Return the [x, y] coordinate for the center point of the cell that contains the specified text.  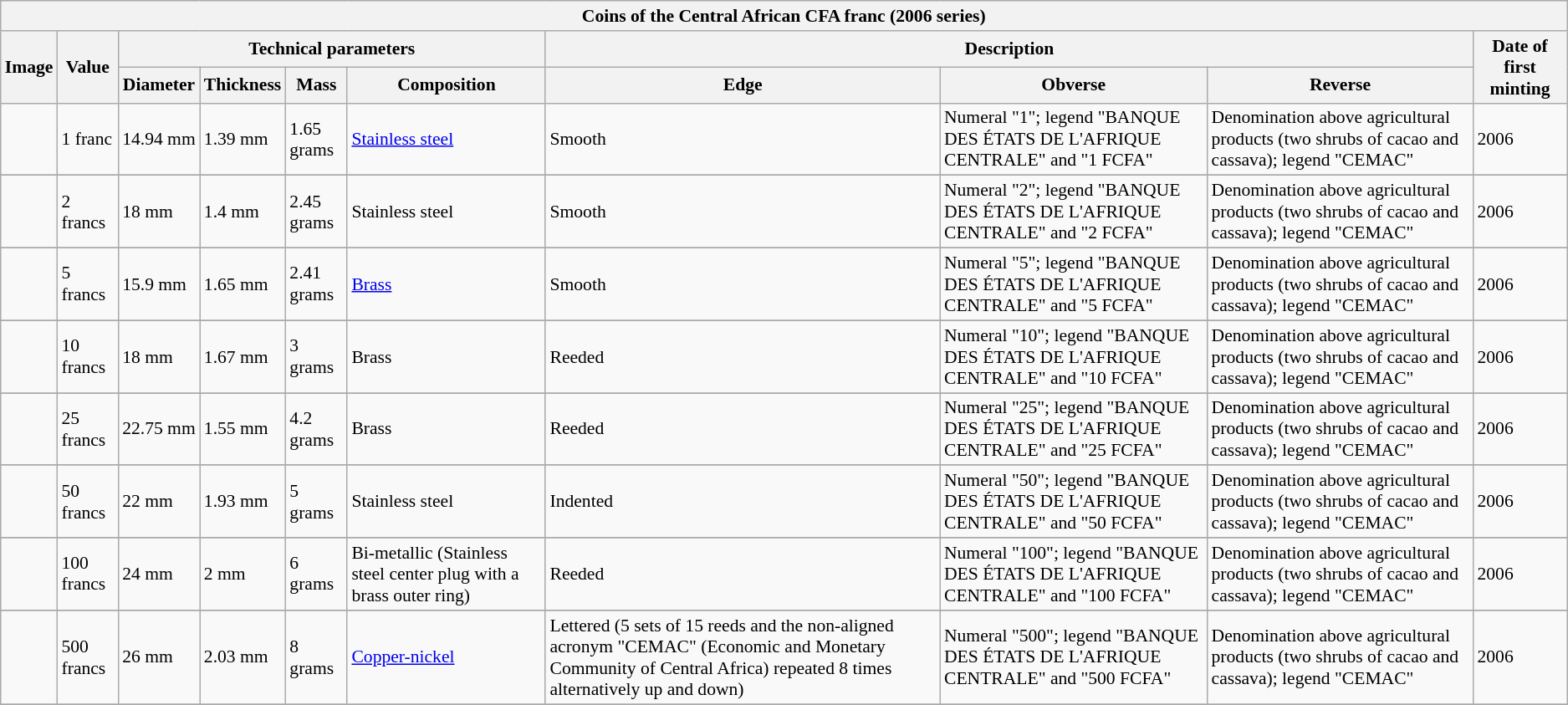
Numeral "2"; legend "BANQUE DES ÉTATS DE L'AFRIQUE CENTRALE" and "2 FCFA" [1074, 212]
Date of first minting [1519, 67]
Numeral "10"; legend "BANQUE DES ÉTATS DE L'AFRIQUE CENTRALE" and "10 FCFA" [1074, 356]
Image [29, 67]
Coins of the Central African CFA franc (2006 series) [784, 16]
Diameter [159, 85]
Thickness [243, 85]
Numeral "500"; legend "BANQUE DES ÉTATS DE L'AFRIQUE CENTRALE" and "500 FCFA" [1074, 657]
15.9 mm [159, 284]
50 francs [87, 502]
10 francs [87, 356]
22 mm [159, 502]
22.75 mm [159, 430]
1 franc [87, 139]
2 mm [243, 574]
Composition [447, 85]
2.03 mm [243, 657]
1.93 mm [243, 502]
2 francs [87, 212]
Numeral "50"; legend "BANQUE DES ÉTATS DE L'AFRIQUE CENTRALE" and "50 FCFA" [1074, 502]
Obverse [1074, 85]
25 francs [87, 430]
Technical parameters [331, 49]
Indented [743, 502]
1.65 grams [316, 139]
Numeral "5"; legend "BANQUE DES ÉTATS DE L'AFRIQUE CENTRALE" and "5 FCFA" [1074, 284]
Numeral "1"; legend "BANQUE DES ÉTATS DE L'AFRIQUE CENTRALE" and "1 FCFA" [1074, 139]
Mass [316, 85]
1.4 mm [243, 212]
Value [87, 67]
2.45 grams [316, 212]
Reverse [1341, 85]
24 mm [159, 574]
Numeral "25"; legend "BANQUE DES ÉTATS DE L'AFRIQUE CENTRALE" and "25 FCFA" [1074, 430]
8 grams [316, 657]
Copper-nickel [447, 657]
1.67 mm [243, 356]
26 mm [159, 657]
500 francs [87, 657]
5 francs [87, 284]
6 grams [316, 574]
1.65 mm [243, 284]
Bi-metallic (Stainless steel center plug with a brass outer ring) [447, 574]
2.41 grams [316, 284]
Description [1009, 49]
1.55 mm [243, 430]
1.39 mm [243, 139]
3 grams [316, 356]
100 francs [87, 574]
5 grams [316, 502]
Numeral "100"; legend "BANQUE DES ÉTATS DE L'AFRIQUE CENTRALE" and "100 FCFA" [1074, 574]
14.94 mm [159, 139]
Edge [743, 85]
4.2 grams [316, 430]
